From the cell containing the given text, extract its center point as [x, y] coordinate. 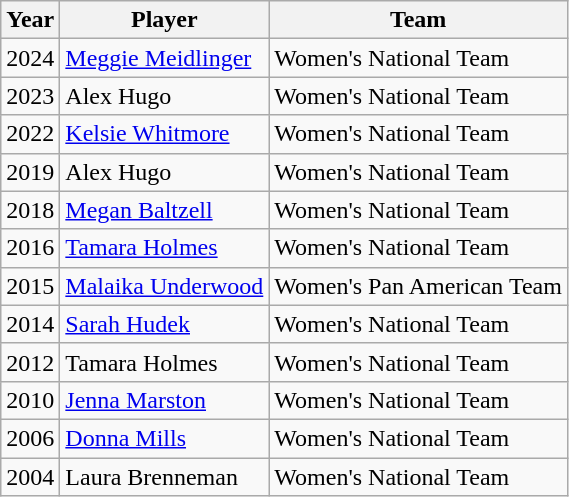
Laura Brenneman [164, 477]
2004 [30, 477]
2006 [30, 438]
Sarah Hudek [164, 324]
2019 [30, 172]
Jenna Marston [164, 400]
2010 [30, 400]
Megan Baltzell [164, 210]
Donna Mills [164, 438]
Meggie Meidlinger [164, 58]
2012 [30, 362]
2024 [30, 58]
Player [164, 20]
2023 [30, 96]
2014 [30, 324]
Malaika Underwood [164, 286]
2018 [30, 210]
2015 [30, 286]
Kelsie Whitmore [164, 134]
Women's Pan American Team [418, 286]
Year [30, 20]
Team [418, 20]
2022 [30, 134]
2016 [30, 248]
